Pinpoint the cell where the given text exists, returning its (X, Y) midpoint coordinate. 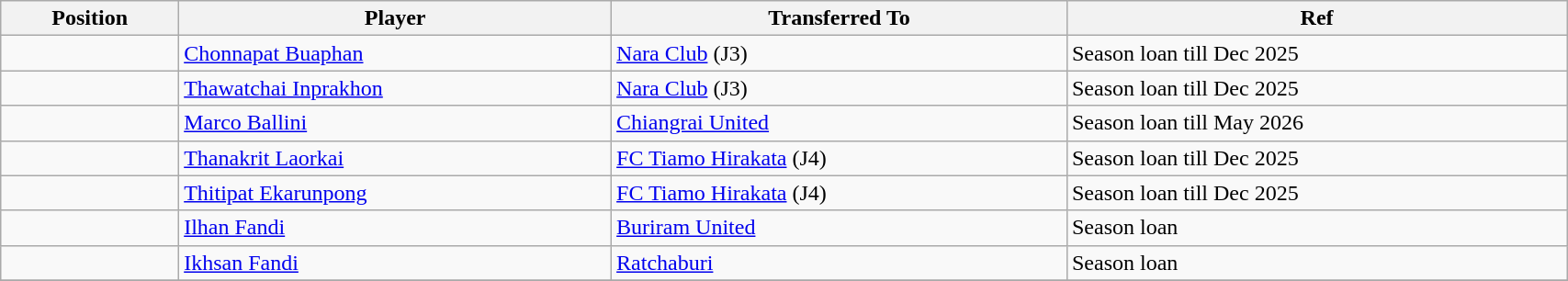
Player (395, 18)
Chonnapat Buaphan (395, 53)
Thitipat Ekarunpong (395, 193)
Position (90, 18)
Thawatchai Inprakhon (395, 88)
Ikhsan Fandi (395, 263)
Season loan till May 2026 (1316, 123)
Transferred To (840, 18)
Marco Ballini (395, 123)
Chiangrai United (840, 123)
Ilhan Fandi (395, 228)
Thanakrit Laorkai (395, 158)
Ref (1316, 18)
Ratchaburi (840, 263)
Buriram United (840, 228)
